Find where the given text appears and provide that cell's center as [x, y] coordinate. 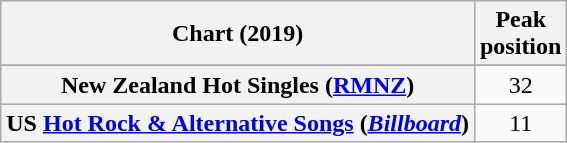
11 [520, 123]
Chart (2019) [238, 34]
US Hot Rock & Alternative Songs (Billboard) [238, 123]
New Zealand Hot Singles (RMNZ) [238, 85]
Peakposition [520, 34]
32 [520, 85]
